Find where the given text appears and provide that cell's center as (x, y) coordinate. 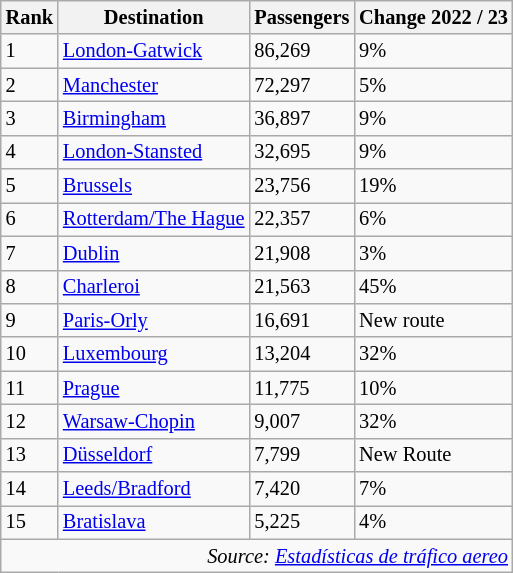
Birmingham (154, 118)
19% (434, 186)
23,756 (302, 186)
10% (434, 388)
21,908 (302, 253)
Rotterdam/The Hague (154, 219)
1 (30, 51)
15 (30, 522)
6% (434, 219)
10 (30, 354)
4% (434, 522)
3% (434, 253)
3 (30, 118)
Manchester (154, 85)
New Route (434, 455)
22,357 (302, 219)
45% (434, 287)
Bratislava (154, 522)
5% (434, 85)
32,695 (302, 152)
13,204 (302, 354)
Source: Estadísticas de tráfico aereo (257, 556)
Luxembourg (154, 354)
21,563 (302, 287)
16,691 (302, 320)
London-Stansted (154, 152)
9,007 (302, 421)
14 (30, 489)
7% (434, 489)
9 (30, 320)
Warsaw-Chopin (154, 421)
5 (30, 186)
7 (30, 253)
London-Gatwick (154, 51)
Rank (30, 17)
Dublin (154, 253)
11 (30, 388)
36,897 (302, 118)
Leeds/Bradford (154, 489)
7,799 (302, 455)
Brussels (154, 186)
7,420 (302, 489)
72,297 (302, 85)
12 (30, 421)
Change 2022 / 23 (434, 17)
11,775 (302, 388)
Destination (154, 17)
Prague (154, 388)
4 (30, 152)
86,269 (302, 51)
5,225 (302, 522)
2 (30, 85)
Passengers (302, 17)
8 (30, 287)
Düsseldorf (154, 455)
Paris-Orly (154, 320)
Charleroi (154, 287)
6 (30, 219)
13 (30, 455)
New route (434, 320)
